Identify which cell holds the provided text, then report its (x, y) central coordinate. 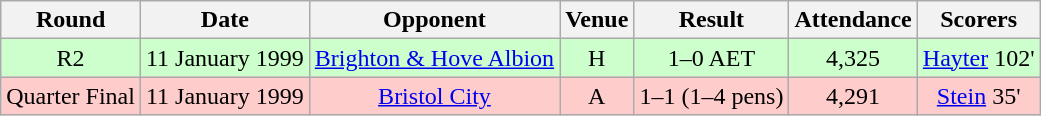
1–1 (1–4 pens) (712, 96)
Quarter Final (71, 96)
4,325 (853, 58)
Venue (597, 20)
1–0 AET (712, 58)
A (597, 96)
Hayter 102' (978, 58)
Round (71, 20)
4,291 (853, 96)
Attendance (853, 20)
Date (224, 20)
Opponent (434, 20)
Scorers (978, 20)
R2 (71, 58)
H (597, 58)
Bristol City (434, 96)
Result (712, 20)
Brighton & Hove Albion (434, 58)
Stein 35' (978, 96)
